Identify which cell holds the provided text, then report its (X, Y) central coordinate. 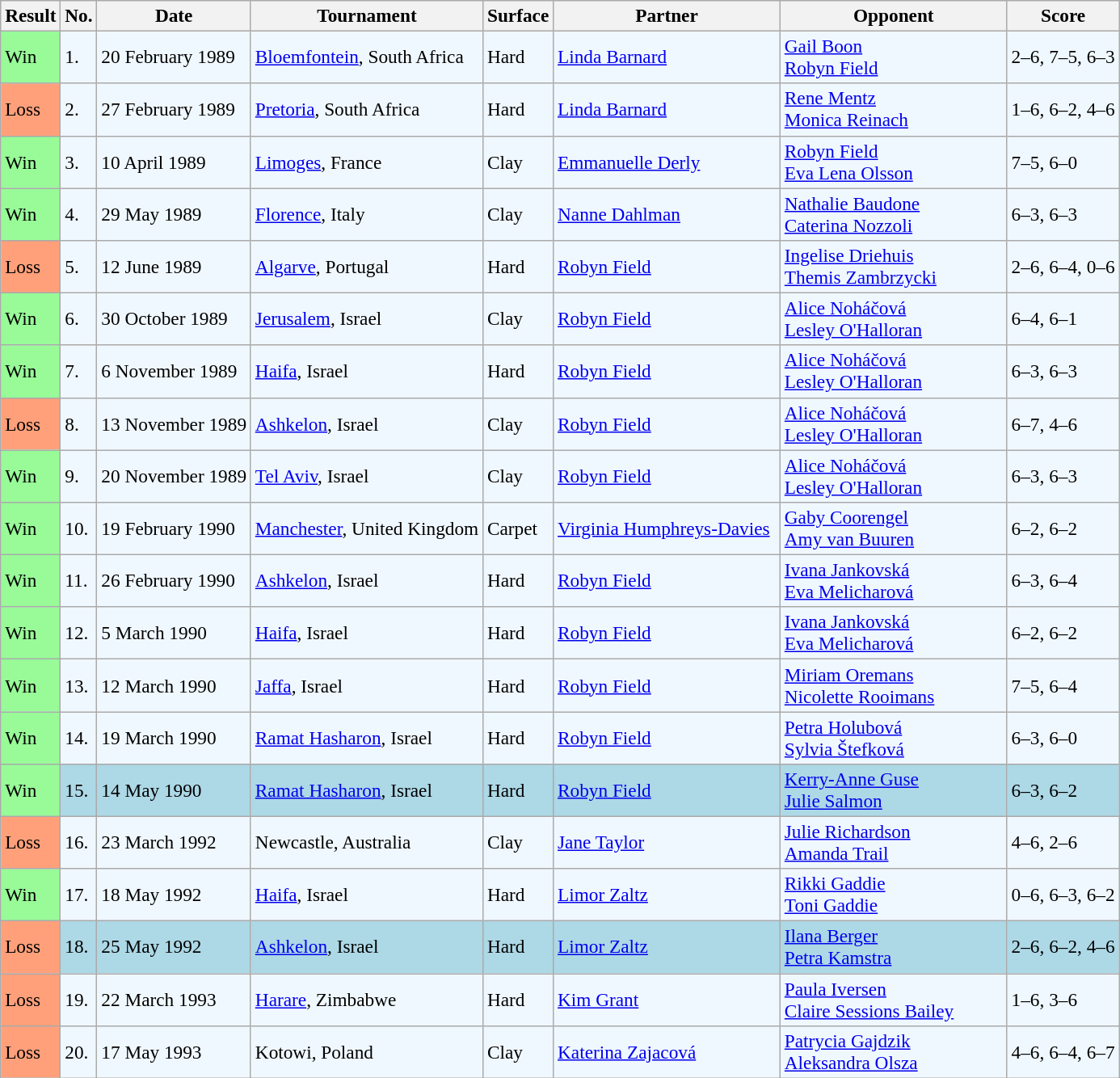
20 November 1989 (174, 475)
19 February 1990 (174, 528)
Carpet (519, 528)
4. (79, 213)
6–3, 6–2 (1063, 790)
Score (1063, 15)
3. (79, 162)
26 February 1990 (174, 580)
Patrycia Gajdzik Aleksandra Olsza (894, 1052)
1–6, 3–6 (1063, 999)
2–6, 7–5, 6–3 (1063, 57)
6. (79, 318)
7–5, 6–0 (1063, 162)
1–6, 6–2, 4–6 (1063, 110)
Emmanuelle Derly (667, 162)
18. (79, 947)
Harare, Zimbabwe (367, 999)
Kim Grant (667, 999)
16. (79, 842)
29 May 1989 (174, 213)
Result (31, 15)
Tel Aviv, Israel (367, 475)
25 May 1992 (174, 947)
Virginia Humphreys-Davies (667, 528)
Jaffa, Israel (367, 685)
15. (79, 790)
Julie Richardson Amanda Trail (894, 842)
Jane Taylor (667, 842)
10. (79, 528)
27 February 1989 (174, 110)
13. (79, 685)
0–6, 6–3, 6–2 (1063, 895)
9. (79, 475)
7–5, 6–4 (1063, 685)
6–3, 6–4 (1063, 580)
Rikki Gaddie Toni Gaddie (894, 895)
12 June 1989 (174, 267)
Ingelise Driehuis Themis Zambrzycki (894, 267)
Tournament (367, 15)
Pretoria, South Africa (367, 110)
Rene Mentz Monica Reinach (894, 110)
Opponent (894, 15)
Nathalie Baudone Caterina Nozzoli (894, 213)
Limoges, France (367, 162)
5 March 1990 (174, 634)
Gail Boon Robyn Field (894, 57)
20 February 1989 (174, 57)
6–4, 6–1 (1063, 318)
Algarve, Portugal (367, 267)
2–6, 6–2, 4–6 (1063, 947)
11. (79, 580)
Nanne Dahlman (667, 213)
20. (79, 1052)
1. (79, 57)
14. (79, 737)
Surface (519, 15)
17 May 1993 (174, 1052)
10 April 1989 (174, 162)
18 May 1992 (174, 895)
22 March 1993 (174, 999)
7. (79, 372)
4–6, 6–4, 6–7 (1063, 1052)
Ilana Berger Petra Kamstra (894, 947)
No. (79, 15)
Petra Holubová Sylvia Štefková (894, 737)
Date (174, 15)
12. (79, 634)
14 May 1990 (174, 790)
2–6, 6–4, 0–6 (1063, 267)
6–7, 4–6 (1063, 423)
Partner (667, 15)
Katerina Zajacová (667, 1052)
4–6, 2–6 (1063, 842)
Kerry-Anne Guse Julie Salmon (894, 790)
Manchester, United Kingdom (367, 528)
8. (79, 423)
17. (79, 895)
6–3, 6–0 (1063, 737)
12 March 1990 (174, 685)
2. (79, 110)
Florence, Italy (367, 213)
23 March 1992 (174, 842)
6 November 1989 (174, 372)
5. (79, 267)
Miriam Oremans Nicolette Rooimans (894, 685)
Jerusalem, Israel (367, 318)
Gaby Coorengel Amy van Buuren (894, 528)
30 October 1989 (174, 318)
13 November 1989 (174, 423)
Kotowi, Poland (367, 1052)
19 March 1990 (174, 737)
Bloemfontein, South Africa (367, 57)
Newcastle, Australia (367, 842)
19. (79, 999)
Robyn Field Eva Lena Olsson (894, 162)
Paula Iversen Claire Sessions Bailey (894, 999)
